Find where the given text appears and provide that cell's center as (X, Y) coordinate. 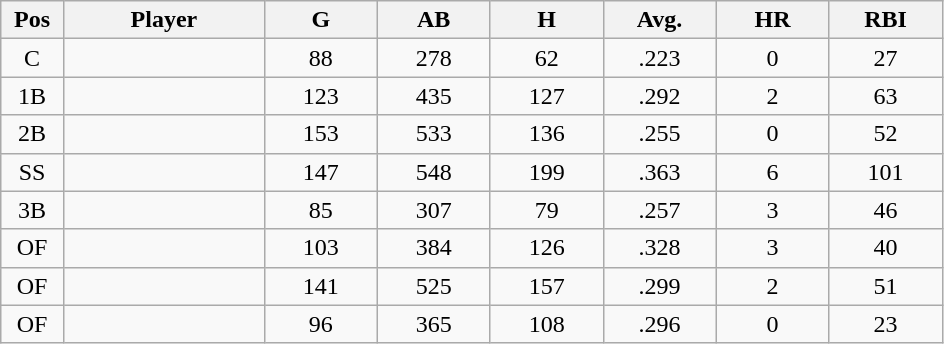
RBI (886, 20)
.255 (660, 134)
HR (772, 20)
.296 (660, 324)
123 (320, 96)
435 (434, 96)
307 (434, 210)
101 (886, 172)
SS (32, 172)
96 (320, 324)
46 (886, 210)
103 (320, 248)
365 (434, 324)
52 (886, 134)
153 (320, 134)
63 (886, 96)
108 (546, 324)
141 (320, 286)
548 (434, 172)
199 (546, 172)
G (320, 20)
Avg. (660, 20)
79 (546, 210)
157 (546, 286)
1B (32, 96)
88 (320, 58)
C (32, 58)
384 (434, 248)
27 (886, 58)
525 (434, 286)
136 (546, 134)
127 (546, 96)
62 (546, 58)
85 (320, 210)
.223 (660, 58)
AB (434, 20)
147 (320, 172)
51 (886, 286)
533 (434, 134)
278 (434, 58)
126 (546, 248)
Pos (32, 20)
.363 (660, 172)
2B (32, 134)
3B (32, 210)
.299 (660, 286)
40 (886, 248)
Player (164, 20)
.292 (660, 96)
.328 (660, 248)
H (546, 20)
.257 (660, 210)
6 (772, 172)
23 (886, 324)
